Provide the (x, y) coordinate of the cell's center where the given text is located.  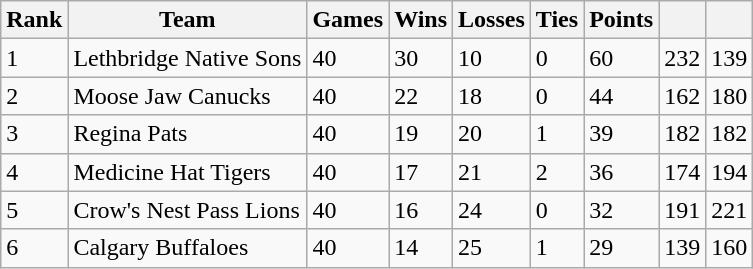
17 (421, 172)
Moose Jaw Canucks (188, 96)
39 (622, 134)
191 (682, 210)
Lethbridge Native Sons (188, 58)
22 (421, 96)
Medicine Hat Tigers (188, 172)
25 (492, 248)
160 (730, 248)
Team (188, 20)
36 (622, 172)
3 (34, 134)
19 (421, 134)
221 (730, 210)
44 (622, 96)
29 (622, 248)
Calgary Buffaloes (188, 248)
18 (492, 96)
174 (682, 172)
162 (682, 96)
32 (622, 210)
16 (421, 210)
232 (682, 58)
Games (348, 20)
Points (622, 20)
4 (34, 172)
Regina Pats (188, 134)
5 (34, 210)
20 (492, 134)
6 (34, 248)
10 (492, 58)
Rank (34, 20)
180 (730, 96)
60 (622, 58)
194 (730, 172)
Wins (421, 20)
30 (421, 58)
Crow's Nest Pass Lions (188, 210)
21 (492, 172)
14 (421, 248)
Ties (556, 20)
24 (492, 210)
Losses (492, 20)
